Return the (X, Y) coordinate for the center point of the cell that contains the specified text.  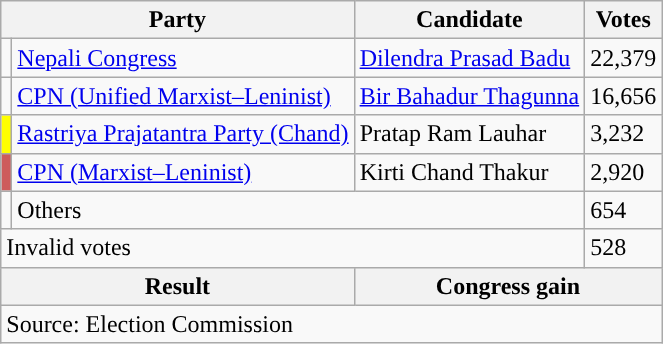
CPN (Unified Marxist–Leninist) (183, 96)
CPN (Marxist–Leninist) (183, 172)
Result (178, 286)
Dilendra Prasad Badu (470, 58)
Bir Bahadur Thagunna (470, 96)
Others (298, 210)
528 (624, 248)
Party (178, 20)
Rastriya Prajatantra Party (Chand) (183, 134)
Pratap Ram Lauhar (470, 134)
Candidate (470, 20)
3,232 (624, 134)
Invalid votes (293, 248)
Votes (624, 20)
2,920 (624, 172)
654 (624, 210)
22,379 (624, 58)
Congress gain (508, 286)
16,656 (624, 96)
Nepali Congress (183, 58)
Kirti Chand Thakur (470, 172)
Source: Election Commission (332, 324)
